Output the (X, Y) coordinate of the center of the cell containing the given text.  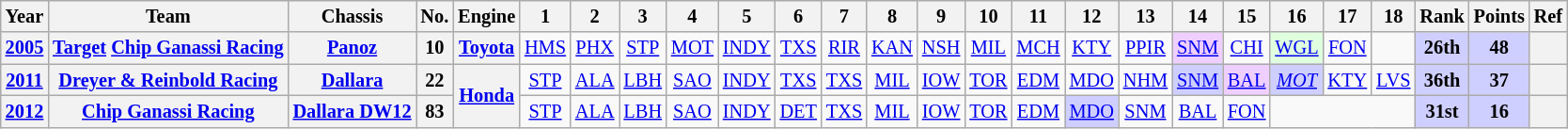
Engine (487, 16)
15 (1247, 16)
2005 (24, 48)
Chassis (353, 16)
WGL (1296, 48)
RIR (844, 48)
DET (799, 111)
22 (435, 80)
4 (692, 16)
2 (595, 16)
83 (435, 111)
Team (167, 16)
PPIR (1145, 48)
LVS (1393, 80)
48 (1499, 48)
Dallara (353, 80)
HMS (545, 48)
2011 (24, 80)
26th (1442, 48)
11 (1038, 16)
5 (746, 16)
MCH (1038, 48)
31st (1442, 111)
Year (24, 16)
12 (1092, 16)
17 (1347, 16)
8 (892, 16)
Toyota (487, 48)
18 (1393, 16)
Points (1499, 16)
Dallara DW12 (353, 111)
Dreyer & Reinbold Racing (167, 80)
2012 (24, 111)
6 (799, 16)
3 (642, 16)
13 (1145, 16)
NHM (1145, 80)
Ref (1548, 16)
Honda (487, 96)
37 (1499, 80)
PHX (595, 48)
1 (545, 16)
No. (435, 16)
Target Chip Ganassi Racing (167, 48)
9 (941, 16)
7 (844, 16)
Panoz (353, 48)
Rank (1442, 16)
36th (1442, 80)
14 (1198, 16)
CHI (1247, 48)
NSH (941, 48)
Chip Ganassi Racing (167, 111)
KAN (892, 48)
